Extract the [x, y] coordinate from the center of the cell holding the provided text.  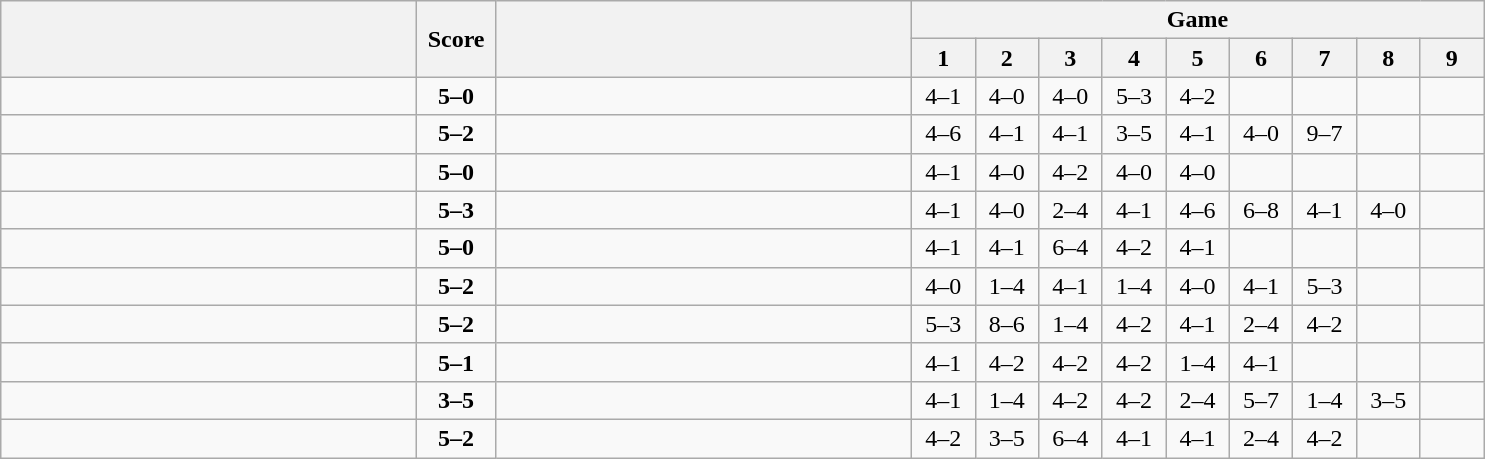
5–7 [1261, 400]
6 [1261, 58]
8 [1388, 58]
9 [1452, 58]
8–6 [1007, 324]
2 [1007, 58]
5–1 [456, 362]
5 [1198, 58]
1 [943, 58]
Score [456, 39]
6–8 [1261, 210]
4 [1134, 58]
Game [1197, 20]
3 [1071, 58]
7 [1325, 58]
9–7 [1325, 134]
